Search for the cell housing the specified text and yield its [X, Y] center coordinate. 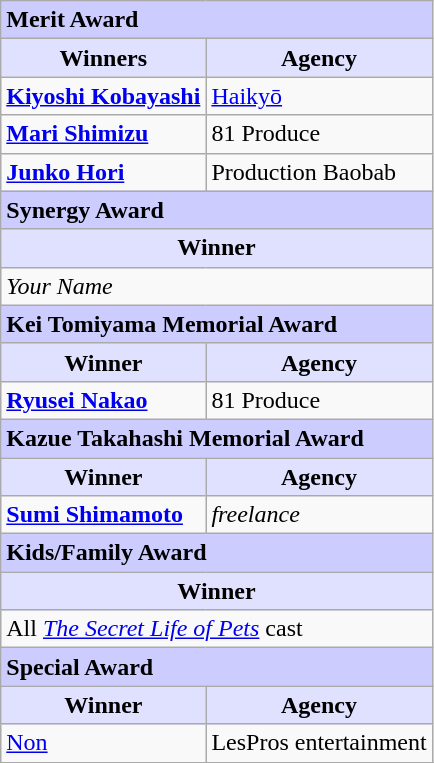
Ryusei Nakao [104, 400]
freelance [319, 515]
Kiyoshi Kobayashi [104, 96]
All The Secret Life of Pets cast [216, 629]
Kei Tomiyama Memorial Award [216, 324]
LesPros entertainment [319, 743]
Your Name [216, 286]
Non [104, 743]
Winners [104, 58]
Production Baobab [319, 172]
Kazue Takahashi Memorial Award [216, 438]
Haikyō [319, 96]
Special Award [216, 667]
Mari Shimizu [104, 134]
Junko Hori [104, 172]
Synergy Award [216, 210]
Kids/Family Award [216, 553]
Merit Award [216, 20]
Sumi Shimamoto [104, 515]
